Extract the [x, y] coordinate from the center of the cell holding the provided text.  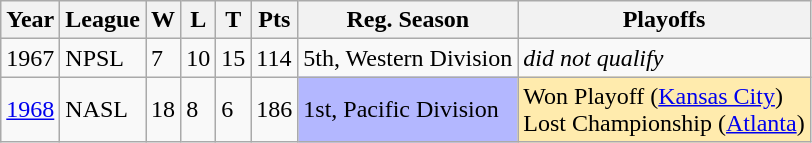
18 [164, 110]
Won Playoff (Kansas City)Lost Championship (Atlanta) [664, 110]
1st, Pacific Division [408, 110]
Reg. Season [408, 20]
NASL [103, 110]
NPSL [103, 58]
1968 [30, 110]
League [103, 20]
7 [164, 58]
5th, Western Division [408, 58]
186 [274, 110]
114 [274, 58]
15 [234, 58]
L [198, 20]
T [234, 20]
Playoffs [664, 20]
6 [234, 110]
Year [30, 20]
did not qualify [664, 58]
1967 [30, 58]
8 [198, 110]
10 [198, 58]
Pts [274, 20]
W [164, 20]
